Return (x, y) of the center of cell containing provided text 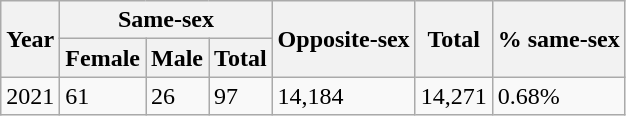
26 (178, 96)
14,184 (344, 96)
14,271 (454, 96)
Same-sex (166, 20)
Female (103, 58)
61 (103, 96)
Male (178, 58)
% same-sex (558, 39)
Opposite-sex (344, 39)
2021 (30, 96)
0.68% (558, 96)
97 (241, 96)
Year (30, 39)
